Provide the [X, Y] coordinate of the cell's center where the given text is located.  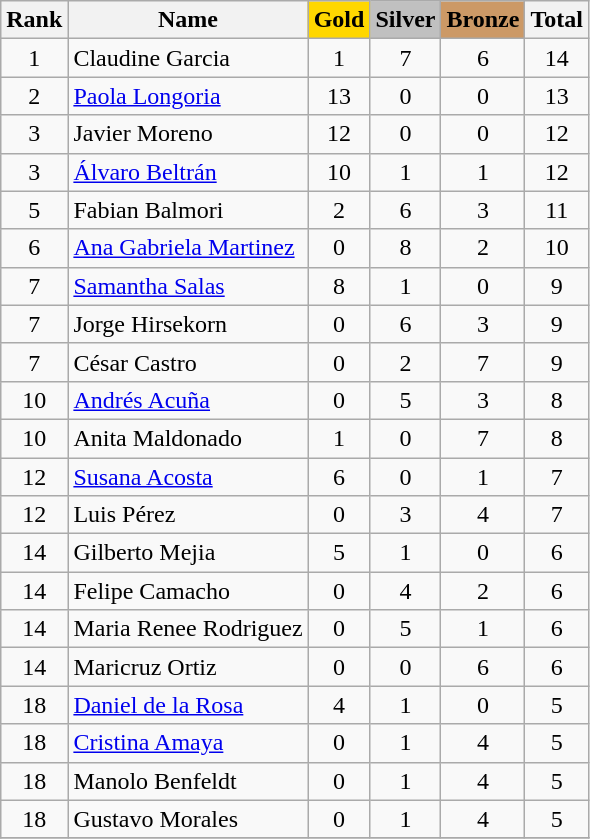
Andrés Acuña [188, 400]
Jorge Hirsekorn [188, 324]
Name [188, 20]
Samantha Salas [188, 286]
Luis Pérez [188, 515]
Maria Renee Rodriguez [188, 629]
Maricruz Ortiz [188, 667]
Paola Longoria [188, 96]
Felipe Camacho [188, 591]
Gold [339, 20]
Silver [406, 20]
Anita Maldonado [188, 438]
Susana Acosta [188, 477]
Daniel de la Rosa [188, 705]
Manolo Benfeldt [188, 781]
Gustavo Morales [188, 819]
Javier Moreno [188, 134]
Ana Gabriela Martinez [188, 248]
Claudine Garcia [188, 58]
Bronze [483, 20]
César Castro [188, 362]
Fabian Balmori [188, 210]
Rank [34, 20]
Cristina Amaya [188, 743]
Álvaro Beltrán [188, 172]
11 [557, 210]
Total [557, 20]
Gilberto Mejia [188, 553]
